Identify which cell holds the provided text, then report its [X, Y] central coordinate. 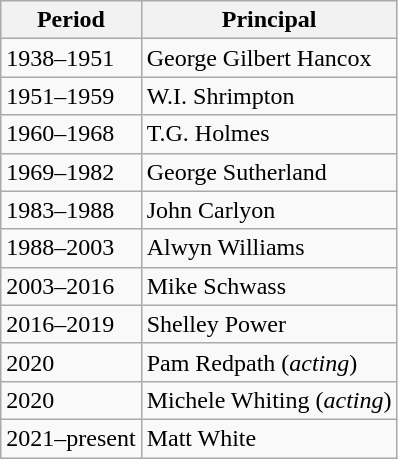
George Gilbert Hancox [269, 58]
Michele Whiting (acting) [269, 400]
Pam Redpath (acting) [269, 362]
2021–present [71, 438]
W.I. Shrimpton [269, 96]
John Carlyon [269, 210]
2016–2019 [71, 324]
1988–2003 [71, 248]
1969–1982 [71, 172]
2003–2016 [71, 286]
Principal [269, 20]
1938–1951 [71, 58]
George Sutherland [269, 172]
Matt White [269, 438]
Period [71, 20]
Shelley Power [269, 324]
1951–1959 [71, 96]
Mike Schwass [269, 286]
Alwyn Williams [269, 248]
1983–1988 [71, 210]
T.G. Holmes [269, 134]
1960–1968 [71, 134]
